Locate the cell with the specified text and output its [X, Y] center coordinate. 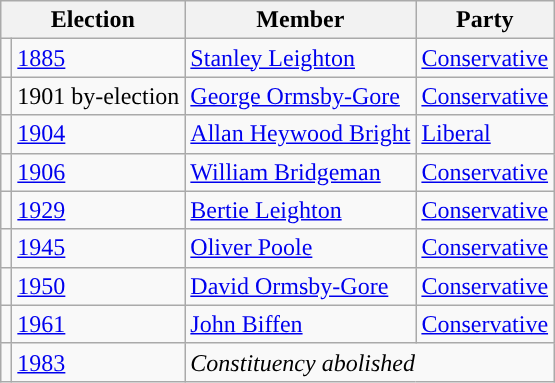
Party [485, 20]
1945 [98, 248]
1885 [98, 58]
1906 [98, 172]
Election [93, 20]
Liberal [485, 134]
Member [300, 20]
1961 [98, 324]
Bertie Leighton [300, 210]
1950 [98, 286]
1901 by-election [98, 96]
Constituency abolished [370, 362]
1983 [98, 362]
Oliver Poole [300, 248]
Allan Heywood Bright [300, 134]
1929 [98, 210]
Stanley Leighton [300, 58]
John Biffen [300, 324]
1904 [98, 134]
David Ormsby-Gore [300, 286]
George Ormsby-Gore [300, 96]
William Bridgeman [300, 172]
